Capture the cell that displays the provided text and extract its (x, y) central coordinate. 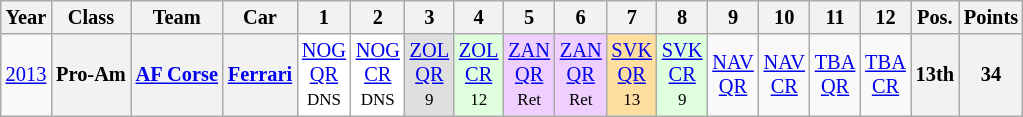
8 (682, 17)
AF Corse (177, 75)
1 (324, 17)
Class (91, 17)
TBAQR (835, 75)
3 (430, 17)
NOGCRDNS (378, 75)
2 (378, 17)
7 (631, 17)
NAVQR (732, 75)
Pos. (935, 17)
Pro-Am (91, 75)
NOGQRDNS (324, 75)
Ferrari (260, 75)
Car (260, 17)
4 (478, 17)
10 (784, 17)
ZOLCR12 (478, 75)
6 (581, 17)
12 (885, 17)
5 (529, 17)
SVKCR9 (682, 75)
9 (732, 17)
ZOLQR9 (430, 75)
11 (835, 17)
Year (26, 17)
34 (991, 75)
NAVCR (784, 75)
SVKQR13 (631, 75)
2013 (26, 75)
13th (935, 75)
Points (991, 17)
Team (177, 17)
TBACR (885, 75)
